Return the (X, Y) coordinate for the center point of the cell that contains the specified text.  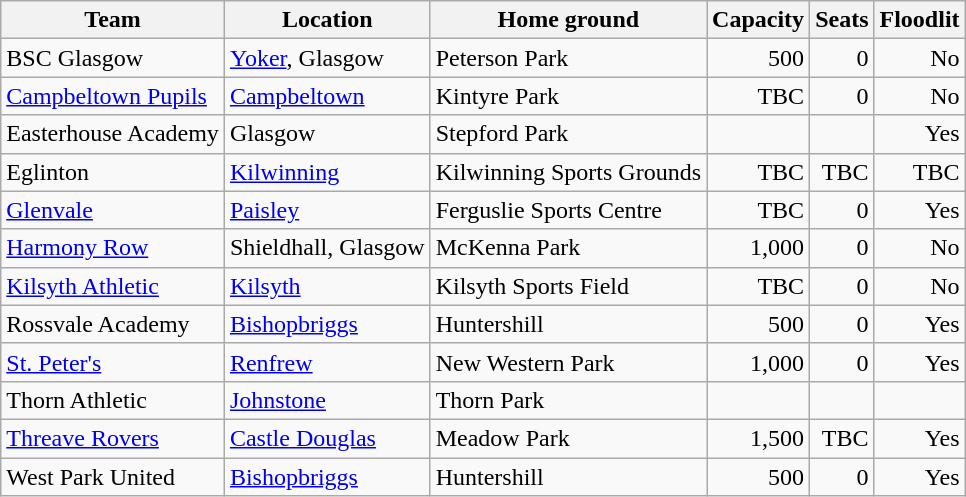
Castle Douglas (327, 438)
Harmony Row (113, 248)
Meadow Park (568, 438)
Location (327, 20)
Kilsyth Athletic (113, 286)
Paisley (327, 210)
Capacity (758, 20)
Easterhouse Academy (113, 134)
Shieldhall, Glasgow (327, 248)
Renfrew (327, 362)
Campbeltown Pupils (113, 96)
McKenna Park (568, 248)
Seats (842, 20)
New Western Park (568, 362)
Stepford Park (568, 134)
BSC Glasgow (113, 58)
West Park United (113, 477)
1,500 (758, 438)
Team (113, 20)
Johnstone (327, 400)
Eglinton (113, 172)
Yoker, Glasgow (327, 58)
Kilsyth Sports Field (568, 286)
Peterson Park (568, 58)
Kilwinning (327, 172)
Floodlit (920, 20)
Kintyre Park (568, 96)
Kilsyth (327, 286)
Ferguslie Sports Centre (568, 210)
St. Peter's (113, 362)
Thorn Park (568, 400)
Glenvale (113, 210)
Home ground (568, 20)
Campbeltown (327, 96)
Threave Rovers (113, 438)
Rossvale Academy (113, 324)
Thorn Athletic (113, 400)
Kilwinning Sports Grounds (568, 172)
Glasgow (327, 134)
